Detect which cell encompasses the target text, then output its (X, Y) center coordinate. 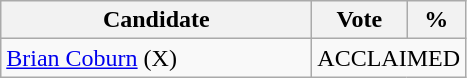
ACCLAIMED (389, 58)
% (436, 20)
Vote (360, 20)
Candidate (156, 20)
Brian Coburn (X) (156, 58)
